Scan for the cell matching the given text and deliver its (X, Y) coordinate at center. 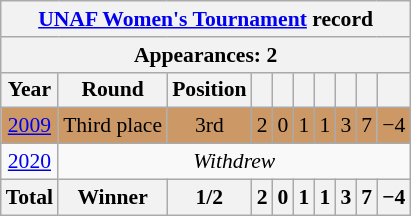
Year (30, 90)
Third place (112, 126)
Round (112, 90)
Appearances: 2 (206, 55)
Position (209, 90)
1/2 (209, 197)
3rd (209, 126)
UNAF Women's Tournament record (206, 19)
2020 (30, 162)
Withdrew (234, 162)
Winner (112, 197)
2009 (30, 126)
Total (30, 197)
